Find where the given text appears and provide that cell's center as (x, y) coordinate. 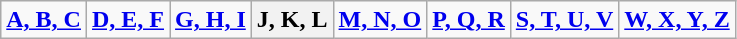
S, T, U, V (564, 20)
A, B, C (44, 20)
D, E, F (128, 20)
G, H, I (211, 20)
J, K, L (292, 20)
M, N, O (380, 20)
W, X, Y, Z (677, 20)
P, Q, R (469, 20)
